Determine the [x, y] coordinate at the center of the cell enclosing the given text.  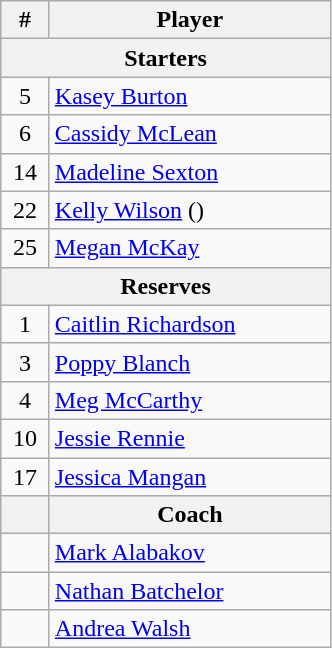
10 [26, 438]
Megan McKay [190, 248]
Nathan Batchelor [190, 591]
Jessica Mangan [190, 477]
3 [26, 362]
17 [26, 477]
Reserves [166, 286]
22 [26, 210]
6 [26, 134]
Cassidy McLean [190, 134]
25 [26, 248]
# [26, 20]
Coach [190, 515]
5 [26, 96]
Poppy Blanch [190, 362]
Starters [166, 58]
Kasey Burton [190, 96]
Mark Alabakov [190, 553]
Madeline Sexton [190, 172]
14 [26, 172]
Player [190, 20]
Caitlin Richardson [190, 324]
Andrea Walsh [190, 629]
1 [26, 324]
Kelly Wilson () [190, 210]
4 [26, 400]
Meg McCarthy [190, 400]
Jessie Rennie [190, 438]
